Provide the (x, y) coordinate of the cell's center where the given text is located.  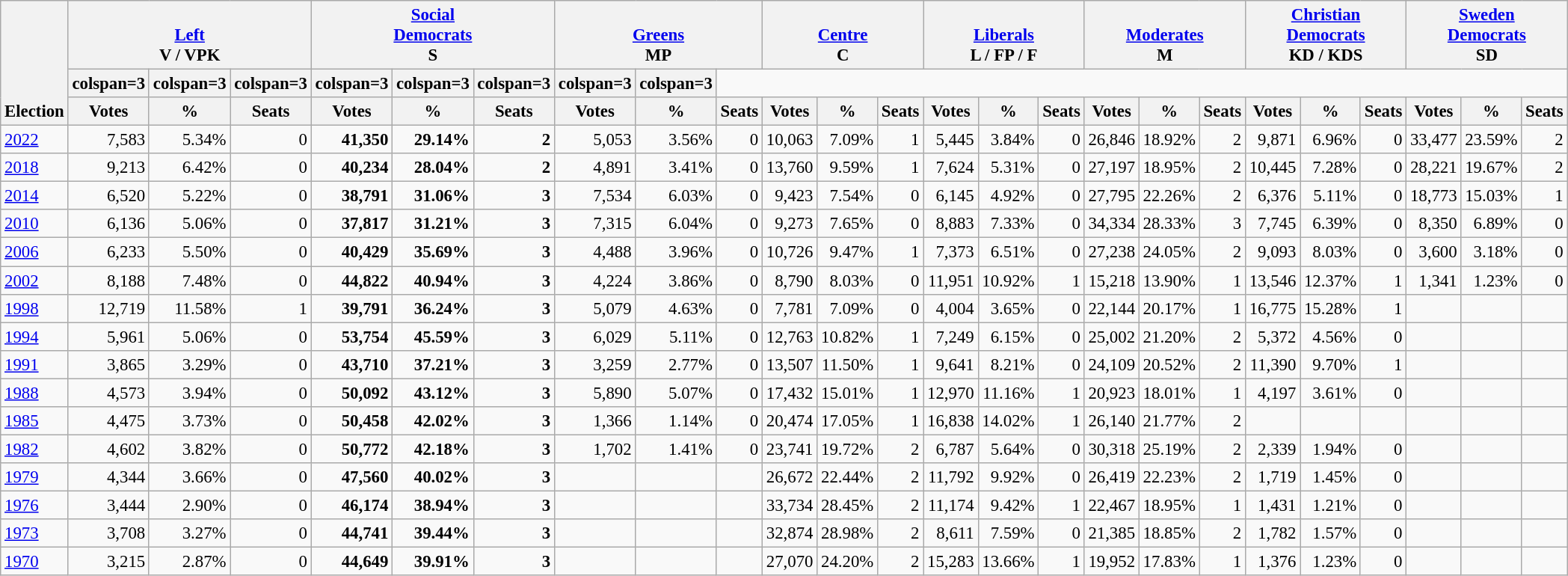
43,710 (351, 364)
5.07% (676, 393)
27,197 (1111, 168)
9,273 (790, 224)
6.51% (1008, 252)
27,070 (790, 562)
30,318 (1111, 449)
17,432 (790, 393)
40.94% (433, 281)
45.59% (433, 337)
26,846 (1111, 140)
11.16% (1008, 393)
8,883 (951, 224)
10,063 (790, 140)
7,315 (594, 224)
4,602 (108, 449)
18.92% (1169, 140)
24.20% (848, 562)
2.90% (189, 505)
38.94% (433, 505)
11,792 (951, 477)
1.21% (1331, 505)
7.59% (1008, 533)
7.54% (848, 196)
1.45% (1331, 477)
LeftV / VPK (190, 35)
GreensMP (658, 35)
2014 (34, 196)
4,004 (951, 308)
6,787 (951, 449)
17.05% (848, 421)
4.63% (676, 308)
15.01% (848, 393)
20,474 (790, 421)
20.17% (1169, 308)
19.72% (848, 449)
5,890 (594, 393)
22.44% (848, 477)
23.59% (1491, 140)
1,376 (1273, 562)
4,224 (594, 281)
44,822 (351, 281)
53,754 (351, 337)
7,249 (951, 337)
3.94% (189, 393)
ChristianDemocratsKD / KDS (1325, 35)
4,488 (594, 252)
7.33% (1008, 224)
7,781 (790, 308)
ModeratesM (1165, 35)
13.66% (1008, 562)
36.24% (433, 308)
5.31% (1008, 168)
34,334 (1111, 224)
12.37% (1331, 281)
3.86% (676, 281)
20,923 (1111, 393)
3,600 (1434, 252)
20.52% (1169, 364)
6.89% (1491, 224)
10,445 (1273, 168)
2006 (34, 252)
7,583 (108, 140)
31.06% (433, 196)
6.39% (1331, 224)
13,760 (790, 168)
8,188 (108, 281)
3,259 (594, 364)
23,741 (790, 449)
27,795 (1111, 196)
32,874 (790, 533)
21.20% (1169, 337)
6,145 (951, 196)
40,429 (351, 252)
1994 (34, 337)
15,283 (951, 562)
1,719 (1273, 477)
33,734 (790, 505)
6.42% (189, 168)
39.44% (433, 533)
3.84% (1008, 140)
25.19% (1169, 449)
35.69% (433, 252)
5,053 (594, 140)
28.33% (1169, 224)
22.23% (1169, 477)
6.03% (676, 196)
10,726 (790, 252)
12,970 (951, 393)
5.50% (189, 252)
39.91% (433, 562)
3.41% (676, 168)
3,708 (108, 533)
47,560 (351, 477)
1982 (34, 449)
27,238 (1111, 252)
50,458 (351, 421)
2018 (34, 168)
3.18% (1491, 252)
CentreC (842, 35)
3.65% (1008, 308)
28.04% (433, 168)
11.58% (189, 308)
12,763 (790, 337)
1985 (34, 421)
15.03% (1491, 196)
8,611 (951, 533)
2.77% (676, 364)
22,467 (1111, 505)
39,791 (351, 308)
1988 (34, 393)
9.42% (1008, 505)
1.41% (676, 449)
3,865 (108, 364)
9,213 (108, 168)
7,534 (594, 196)
19,952 (1111, 562)
7.65% (848, 224)
42.18% (433, 449)
2022 (34, 140)
3.27% (189, 533)
33,477 (1434, 140)
7,745 (1273, 224)
3.82% (189, 449)
7,373 (951, 252)
6,029 (594, 337)
1976 (34, 505)
19.67% (1491, 168)
7,624 (951, 168)
15.28% (1331, 308)
16,775 (1273, 308)
37,817 (351, 224)
1,366 (594, 421)
3,444 (108, 505)
13,546 (1273, 281)
4.56% (1331, 337)
4,197 (1273, 393)
42.02% (433, 421)
4,475 (108, 421)
9.70% (1331, 364)
6.04% (676, 224)
9,093 (1273, 252)
1991 (34, 364)
40,234 (351, 168)
3.56% (676, 140)
15,218 (1111, 281)
3.73% (189, 421)
16,838 (951, 421)
17.83% (1169, 562)
18.85% (1169, 533)
11.50% (848, 364)
22,144 (1111, 308)
10.82% (848, 337)
1,782 (1273, 533)
5,372 (1273, 337)
25,002 (1111, 337)
38,791 (351, 196)
13.90% (1169, 281)
5,961 (108, 337)
29.14% (433, 140)
9,423 (790, 196)
28.98% (848, 533)
1979 (34, 477)
1.14% (676, 421)
8,350 (1434, 224)
1970 (34, 562)
5,445 (951, 140)
11,390 (1273, 364)
50,772 (351, 449)
6,376 (1273, 196)
7.28% (1331, 168)
18,773 (1434, 196)
14.02% (1008, 421)
44,741 (351, 533)
6,520 (108, 196)
22.26% (1169, 196)
2010 (34, 224)
1.94% (1331, 449)
28.45% (848, 505)
44,649 (351, 562)
LiberalsL / FP / F (1003, 35)
1.57% (1331, 533)
9,641 (951, 364)
8,790 (790, 281)
13,507 (790, 364)
5.22% (189, 196)
6,233 (108, 252)
11,174 (951, 505)
43.12% (433, 393)
28,221 (1434, 168)
1998 (34, 308)
11,951 (951, 281)
2.87% (189, 562)
41,350 (351, 140)
1973 (34, 533)
3.61% (1331, 393)
4.92% (1008, 196)
50,092 (351, 393)
5.34% (189, 140)
9.47% (848, 252)
9.59% (848, 168)
10.92% (1008, 281)
9.92% (1008, 477)
26,140 (1111, 421)
2002 (34, 281)
SwedenDemocratsSD (1486, 35)
26,419 (1111, 477)
40.02% (433, 477)
5.64% (1008, 449)
Election (34, 63)
37.21% (433, 364)
18.01% (1169, 393)
6.15% (1008, 337)
5,079 (594, 308)
6,136 (108, 224)
1,702 (594, 449)
21,385 (1111, 533)
26,672 (790, 477)
12,719 (108, 308)
3.29% (189, 364)
31.21% (433, 224)
3.96% (676, 252)
7.48% (189, 281)
4,891 (594, 168)
24,109 (1111, 364)
46,174 (351, 505)
24.05% (1169, 252)
2,339 (1273, 449)
9,871 (1273, 140)
6.96% (1331, 140)
21.77% (1169, 421)
3.66% (189, 477)
4,344 (108, 477)
1,341 (1434, 281)
SocialDemocratsS (432, 35)
3,215 (108, 562)
4,573 (108, 393)
1,431 (1273, 505)
8.21% (1008, 364)
